Output the (X, Y) coordinate of the center of the cell containing the given text.  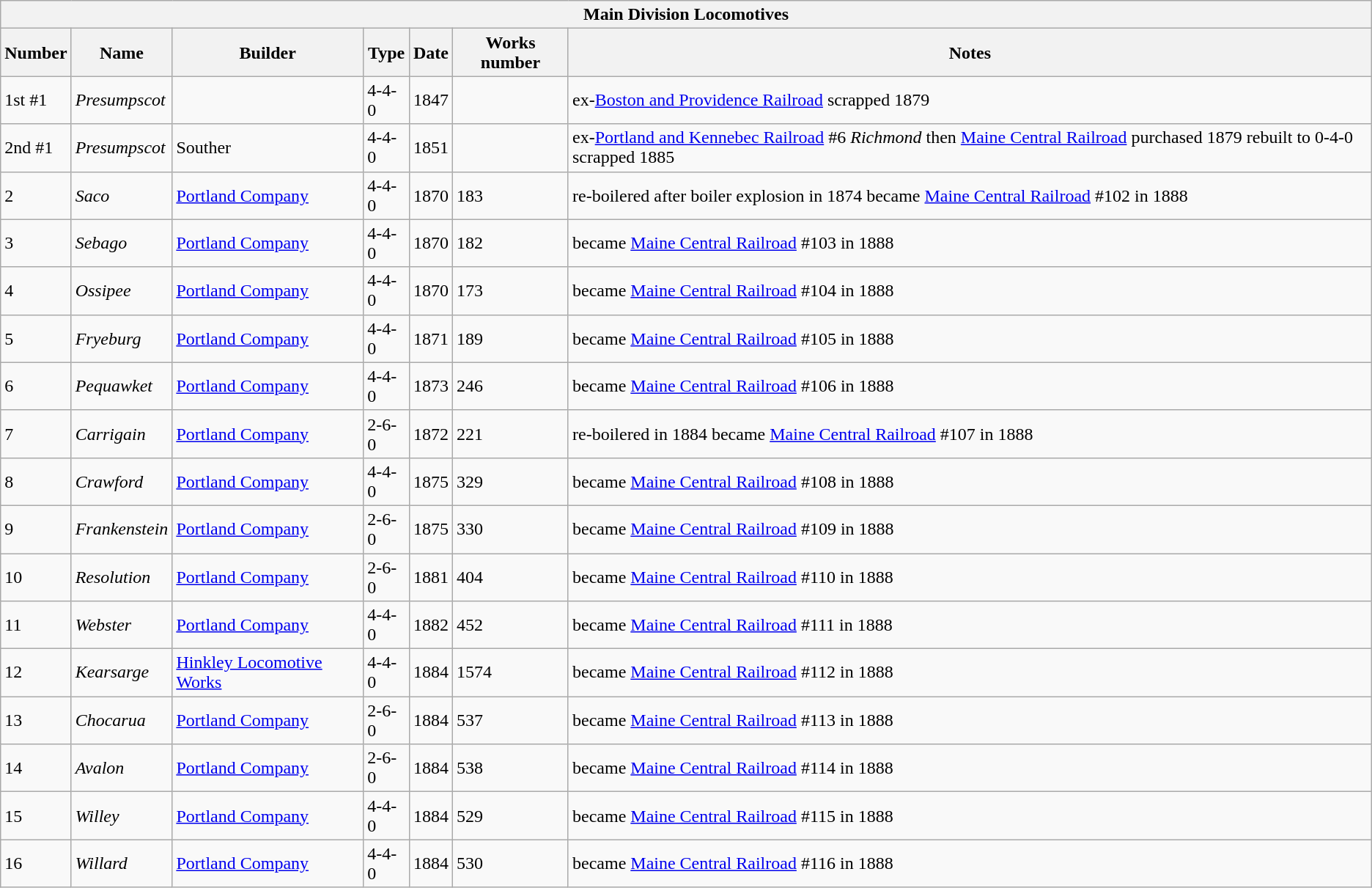
1851 (431, 148)
530 (511, 864)
Name (122, 53)
ex-Boston and Providence Railroad scrapped 1879 (970, 100)
3 (36, 243)
2nd #1 (36, 148)
Sebago (122, 243)
1574 (511, 673)
10 (36, 576)
became Maine Central Railroad #103 in 1888 (970, 243)
11 (36, 625)
Main Division Locomotives (686, 15)
became Maine Central Railroad #109 in 1888 (970, 529)
Chocarua (122, 720)
Saco (122, 195)
became Maine Central Railroad #116 in 1888 (970, 864)
1882 (431, 625)
became Maine Central Railroad #110 in 1888 (970, 576)
5 (36, 339)
Carrigain (122, 434)
15 (36, 815)
538 (511, 768)
Willey (122, 815)
Type (387, 53)
became Maine Central Railroad #114 in 1888 (970, 768)
12 (36, 673)
Builder (268, 53)
Ossipee (122, 290)
1881 (431, 576)
182 (511, 243)
14 (36, 768)
7 (36, 434)
13 (36, 720)
1871 (431, 339)
330 (511, 529)
Resolution (122, 576)
Webster (122, 625)
Frankenstein (122, 529)
8 (36, 481)
1873 (431, 386)
183 (511, 195)
Souther (268, 148)
ex-Portland and Kennebec Railroad #6 Richmond then Maine Central Railroad purchased 1879 rebuilt to 0-4-0 scrapped 1885 (970, 148)
4 (36, 290)
2 (36, 195)
Notes (970, 53)
537 (511, 720)
246 (511, 386)
1st #1 (36, 100)
452 (511, 625)
Crawford (122, 481)
529 (511, 815)
Willard (122, 864)
16 (36, 864)
Avalon (122, 768)
became Maine Central Railroad #105 in 1888 (970, 339)
404 (511, 576)
329 (511, 481)
became Maine Central Railroad #104 in 1888 (970, 290)
1872 (431, 434)
became Maine Central Railroad #111 in 1888 (970, 625)
Number (36, 53)
221 (511, 434)
6 (36, 386)
9 (36, 529)
became Maine Central Railroad #113 in 1888 (970, 720)
Hinkley Locomotive Works (268, 673)
Works number (511, 53)
Kearsarge (122, 673)
became Maine Central Railroad #112 in 1888 (970, 673)
re-boilered after boiler explosion in 1874 became Maine Central Railroad #102 in 1888 (970, 195)
173 (511, 290)
Pequawket (122, 386)
became Maine Central Railroad #115 in 1888 (970, 815)
became Maine Central Railroad #108 in 1888 (970, 481)
189 (511, 339)
Date (431, 53)
became Maine Central Railroad #106 in 1888 (970, 386)
re-boilered in 1884 became Maine Central Railroad #107 in 1888 (970, 434)
Fryeburg (122, 339)
1847 (431, 100)
